Search for the cell housing the specified text and yield its (x, y) center coordinate. 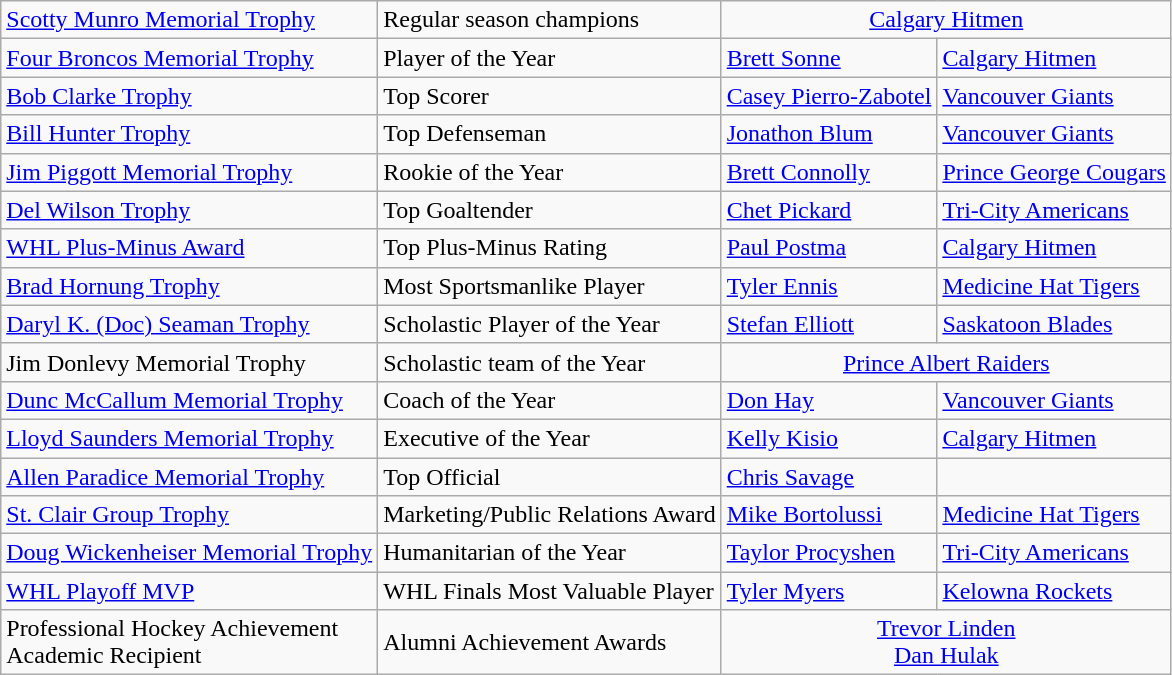
Humanitarian of the Year (550, 553)
Dunc McCallum Memorial Trophy (190, 400)
Scholastic team of the Year (550, 362)
Player of the Year (550, 58)
Top Official (550, 477)
Tyler Myers (829, 591)
Jonathon Blum (829, 134)
Bob Clarke Trophy (190, 96)
Top Scorer (550, 96)
Professional Hockey AchievementAcademic Recipient (190, 642)
WHL Plus-Minus Award (190, 248)
Top Goaltender (550, 210)
Brett Sonne (829, 58)
Marketing/Public Relations Award (550, 515)
Most Sportsmanlike Player (550, 286)
Kelowna Rockets (1054, 591)
St. Clair Group Trophy (190, 515)
Chet Pickard (829, 210)
Regular season champions (550, 20)
Taylor Procyshen (829, 553)
Kelly Kisio (829, 438)
WHL Finals Most Valuable Player (550, 591)
Bill Hunter Trophy (190, 134)
Mike Bortolussi (829, 515)
Brad Hornung Trophy (190, 286)
Top Plus-Minus Rating (550, 248)
Jim Piggott Memorial Trophy (190, 172)
Daryl K. (Doc) Seaman Trophy (190, 324)
Jim Donlevy Memorial Trophy (190, 362)
Alumni Achievement Awards (550, 642)
Brett Connolly (829, 172)
WHL Playoff MVP (190, 591)
Prince George Cougars (1054, 172)
Lloyd Saunders Memorial Trophy (190, 438)
Trevor LindenDan Hulak (946, 642)
Don Hay (829, 400)
Top Defenseman (550, 134)
Saskatoon Blades (1054, 324)
Four Broncos Memorial Trophy (190, 58)
Del Wilson Trophy (190, 210)
Doug Wickenheiser Memorial Trophy (190, 553)
Allen Paradice Memorial Trophy (190, 477)
Scholastic Player of the Year (550, 324)
Executive of the Year (550, 438)
Coach of the Year (550, 400)
Casey Pierro-Zabotel (829, 96)
Prince Albert Raiders (946, 362)
Tyler Ennis (829, 286)
Scotty Munro Memorial Trophy (190, 20)
Paul Postma (829, 248)
Rookie of the Year (550, 172)
Chris Savage (829, 477)
Stefan Elliott (829, 324)
